Capture the cell that displays the provided text and extract its (x, y) central coordinate. 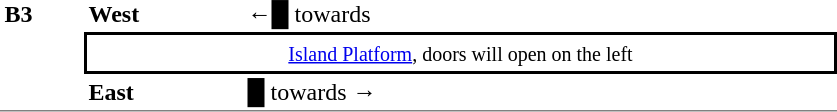
Island Platform, doors will open on the left (460, 53)
█ towards → (540, 93)
East (164, 93)
